Return [X, Y] of the center of cell containing provided text 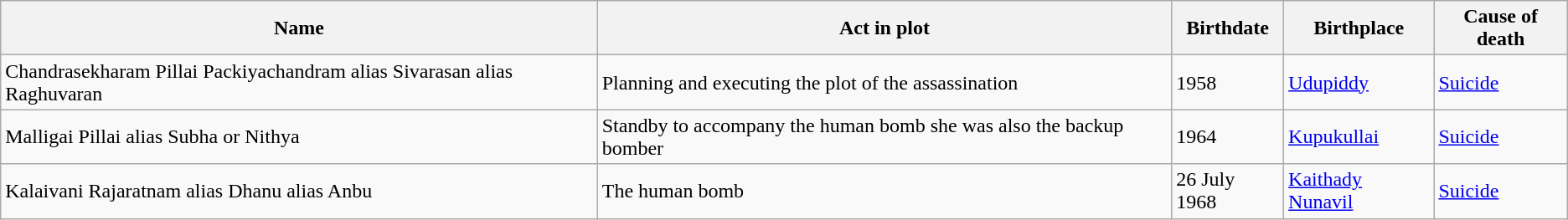
Planning and executing the plot of the assassination [885, 82]
Kaithady Nunavil [1359, 191]
Birthplace [1359, 28]
Malligai Pillai alias Subha or Nithya [299, 137]
Kupukullai [1359, 137]
1958 [1228, 82]
Act in plot [885, 28]
The human bomb [885, 191]
Standby to accompany the human bomb she was also the backup bomber [885, 137]
Kalaivani Rajaratnam alias Dhanu alias Anbu [299, 191]
26 July 1968 [1228, 191]
Chandrasekharam Pillai Packiyachandram alias Sivarasan alias Raghuvaran [299, 82]
Name [299, 28]
1964 [1228, 137]
Cause of death [1501, 28]
Birthdate [1228, 28]
Udupiddy [1359, 82]
